Determine the [X, Y] coordinate at the center of the cell enclosing the given text.  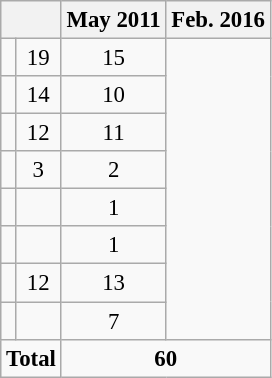
13 [114, 283]
15 [114, 58]
May 2011 [114, 20]
11 [114, 133]
10 [114, 95]
Feb. 2016 [218, 20]
3 [38, 170]
60 [166, 358]
14 [38, 95]
Total [31, 358]
19 [38, 58]
2 [114, 170]
7 [114, 321]
